Scan for the cell matching the given text and deliver its (x, y) coordinate at center. 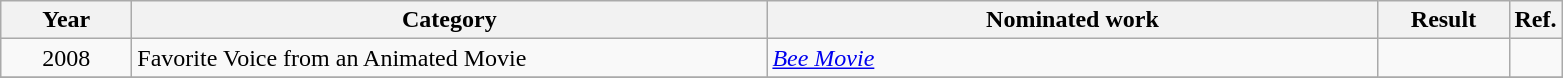
2008 (66, 58)
Year (66, 20)
Ref. (1536, 20)
Favorite Voice from an Animated Movie (450, 58)
Result (1444, 20)
Category (450, 20)
Bee Movie (1072, 58)
Nominated work (1072, 20)
